Provide the [X, Y] coordinate of the cell's center where the given text is located.  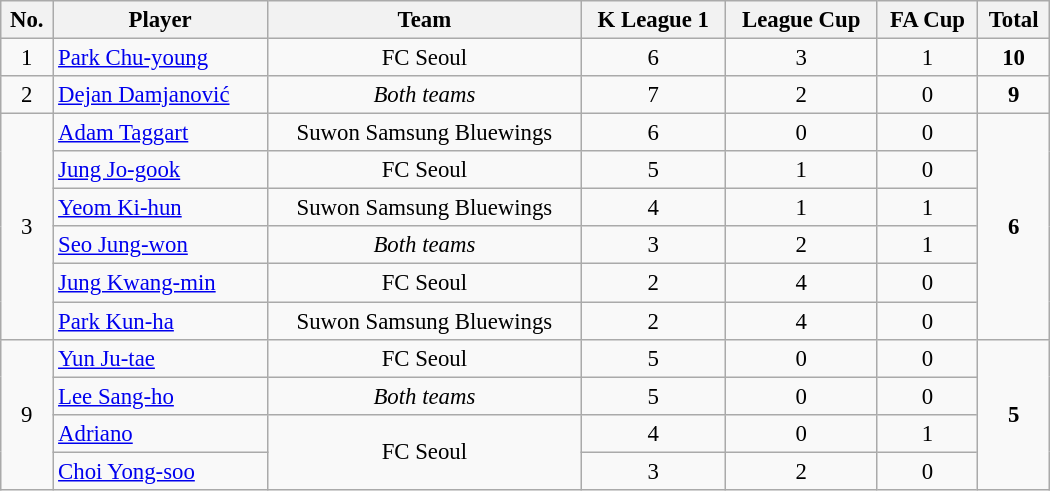
Yun Ju-tae [160, 358]
FA Cup [928, 20]
Park Kun-ha [160, 321]
League Cup [801, 20]
7 [653, 95]
Team [424, 20]
10 [1014, 58]
Yeom Ki-hun [160, 208]
Adam Taggart [160, 133]
Player [160, 20]
Jung Kwang-min [160, 283]
Jung Jo-gook [160, 170]
No. [27, 20]
K League 1 [653, 20]
Seo Jung-won [160, 245]
Adriano [160, 433]
Park Chu-young [160, 58]
Choi Yong-soo [160, 471]
Total [1014, 20]
Dejan Damjanović [160, 95]
Lee Sang-ho [160, 396]
